Output the (x, y) coordinate of the center of the cell containing the given text.  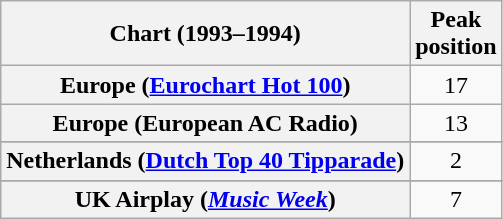
7 (456, 199)
UK Airplay (Music Week) (206, 199)
Chart (1993–1994) (206, 34)
2 (456, 161)
13 (456, 123)
Europe (European AC Radio) (206, 123)
Peakposition (456, 34)
17 (456, 85)
Netherlands (Dutch Top 40 Tipparade) (206, 161)
Europe (Eurochart Hot 100) (206, 85)
